Search for the cell housing the specified text and yield its [X, Y] center coordinate. 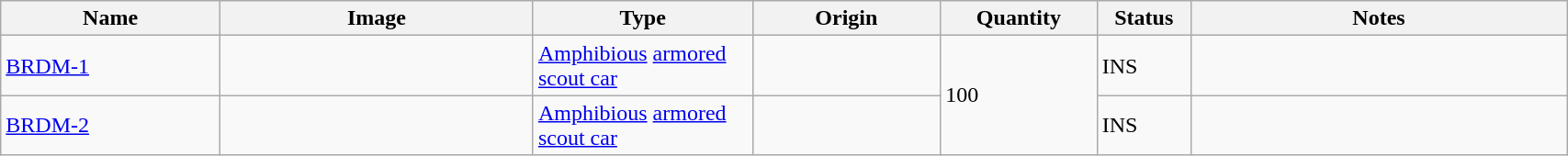
Type [643, 18]
Name [110, 18]
BRDM-2 [110, 125]
Quantity [1019, 18]
100 [1019, 95]
Notes [1378, 18]
Image [377, 18]
Status [1144, 18]
BRDM-1 [110, 66]
Origin [847, 18]
